Return (X, Y) of the center of cell containing provided text 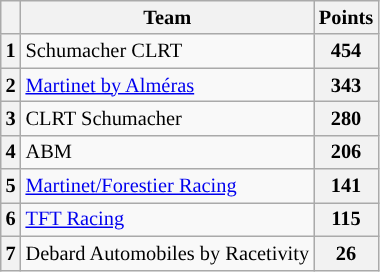
ABM (168, 152)
280 (346, 118)
454 (346, 51)
Martinet/Forestier Racing (168, 186)
206 (346, 152)
1 (11, 51)
26 (346, 253)
343 (346, 85)
2 (11, 85)
5 (11, 186)
7 (11, 253)
141 (346, 186)
Debard Automobiles by Racetivity (168, 253)
6 (11, 219)
Team (168, 17)
Schumacher CLRT (168, 51)
Points (346, 17)
115 (346, 219)
Martinet by Alméras (168, 85)
TFT Racing (168, 219)
4 (11, 152)
CLRT Schumacher (168, 118)
3 (11, 118)
